Search for the cell housing the specified text and yield its (X, Y) center coordinate. 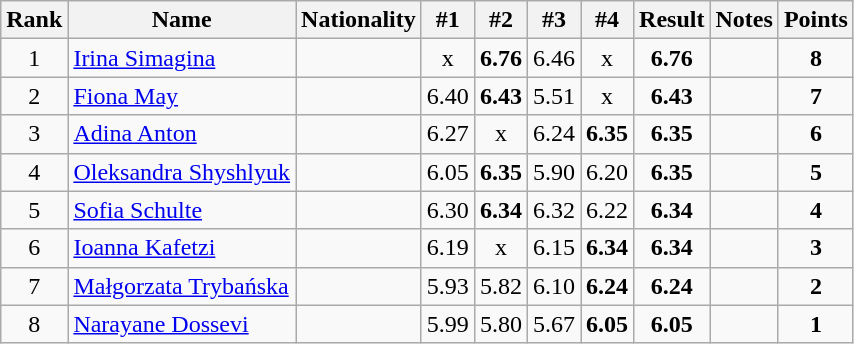
5.93 (448, 286)
Points (816, 20)
6.22 (606, 210)
#4 (606, 20)
6.30 (448, 210)
5.67 (554, 324)
Narayane Dossevi (182, 324)
6.10 (554, 286)
Notes (744, 20)
Adina Anton (182, 134)
5.80 (500, 324)
#1 (448, 20)
Rank (34, 20)
Nationality (359, 20)
Irina Simagina (182, 58)
6.15 (554, 248)
#2 (500, 20)
Name (182, 20)
6.20 (606, 172)
Fiona May (182, 96)
6.46 (554, 58)
5.51 (554, 96)
5.90 (554, 172)
Result (672, 20)
6.19 (448, 248)
5.82 (500, 286)
6.27 (448, 134)
6.32 (554, 210)
6.40 (448, 96)
#3 (554, 20)
5.99 (448, 324)
Małgorzata Trybańska (182, 286)
Sofia Schulte (182, 210)
Ioanna Kafetzi (182, 248)
Oleksandra Shyshlyuk (182, 172)
